Scan for the cell matching the given text and deliver its (x, y) coordinate at center. 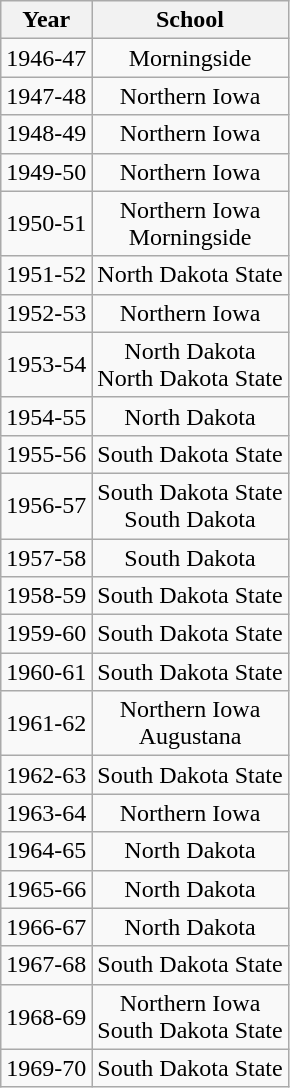
1958-59 (46, 596)
1951-52 (46, 275)
Year (46, 20)
1968-69 (46, 1016)
South Dakota StateSouth Dakota (190, 506)
1956-57 (46, 506)
1967-68 (46, 965)
1960-61 (46, 672)
North Dakota State (190, 275)
School (190, 20)
1954-55 (46, 416)
1955-56 (46, 454)
1959-60 (46, 634)
Morningside (190, 58)
1947-48 (46, 96)
Northern IowaAugustana (190, 724)
1950-51 (46, 224)
1946-47 (46, 58)
1957-58 (46, 557)
1969-70 (46, 1068)
1953-54 (46, 364)
1965-66 (46, 889)
1961-62 (46, 724)
1952-53 (46, 313)
1949-50 (46, 172)
North DakotaNorth Dakota State (190, 364)
1962-63 (46, 775)
South Dakota (190, 557)
Northern IowaSouth Dakota State (190, 1016)
1963-64 (46, 813)
1966-67 (46, 927)
Northern IowaMorningside (190, 224)
1964-65 (46, 851)
1948-49 (46, 134)
